Extract the [x, y] coordinate from the center of the cell holding the provided text.  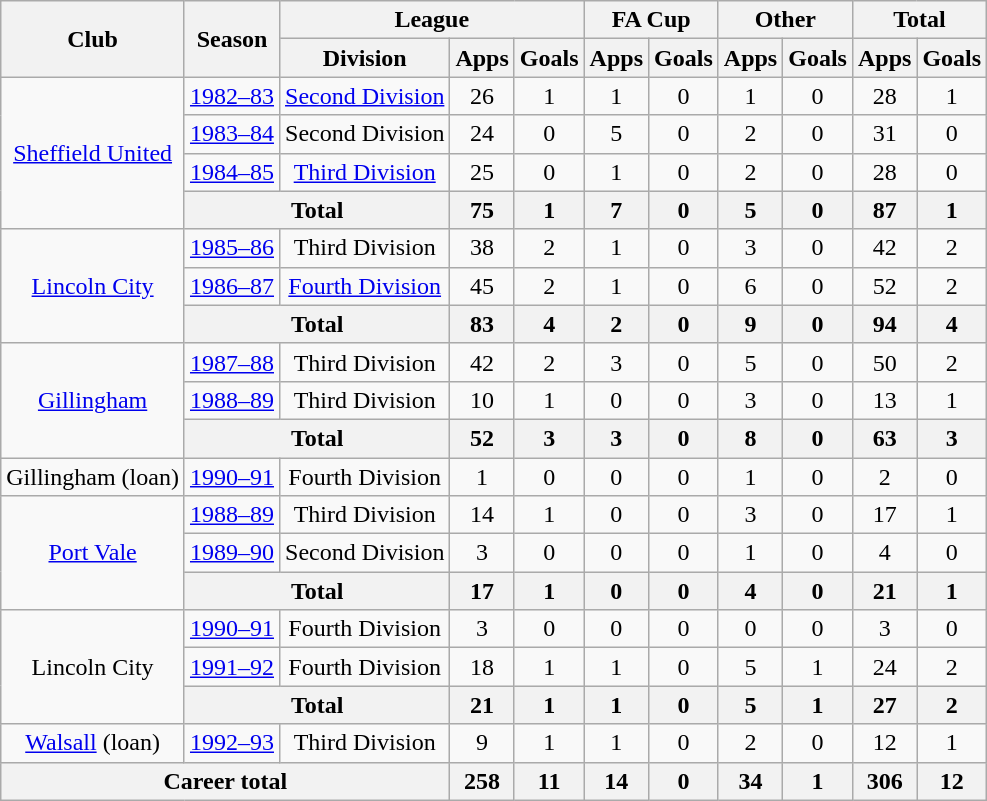
45 [482, 286]
1989–90 [232, 553]
League [432, 20]
87 [884, 210]
1982–83 [232, 96]
1991–92 [232, 667]
10 [482, 400]
FA Cup [651, 20]
Other [785, 20]
50 [884, 362]
25 [482, 172]
34 [750, 781]
1987–88 [232, 362]
1983–84 [232, 134]
Division [365, 58]
1984–85 [232, 172]
38 [482, 248]
31 [884, 134]
13 [884, 400]
27 [884, 705]
8 [750, 438]
Season [232, 39]
Sheffield United [93, 153]
7 [616, 210]
18 [482, 667]
75 [482, 210]
11 [549, 781]
Career total [226, 781]
26 [482, 96]
Gillingham [93, 400]
Club [93, 39]
258 [482, 781]
6 [750, 286]
306 [884, 781]
1986–87 [232, 286]
Walsall (loan) [93, 743]
1985–86 [232, 248]
83 [482, 324]
Gillingham (loan) [93, 477]
94 [884, 324]
1992–93 [232, 743]
Port Vale [93, 553]
63 [884, 438]
